Pinpoint the cell where the given text exists, returning its [x, y] midpoint coordinate. 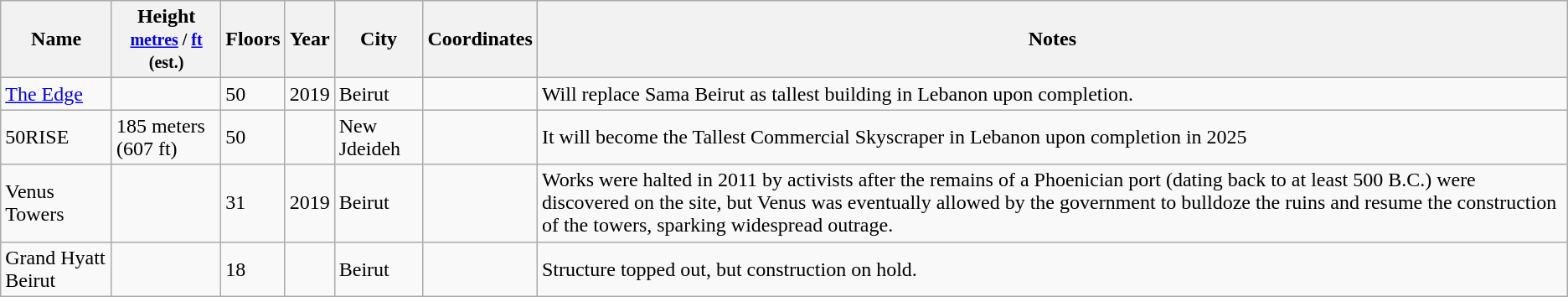
18 [253, 268]
Structure topped out, but construction on hold. [1052, 268]
31 [253, 203]
Heightmetres / ft(est.) [166, 39]
Venus Towers [57, 203]
Notes [1052, 39]
Year [310, 39]
Coordinates [480, 39]
185 meters (607 ft) [166, 138]
50RISE [57, 138]
New Jdeideh [379, 138]
Name [57, 39]
It will become the Tallest Commercial Skyscraper in Lebanon upon completion in 2025 [1052, 138]
City [379, 39]
The Edge [57, 94]
Grand Hyatt Beirut [57, 268]
Will replace Sama Beirut as tallest building in Lebanon upon completion. [1052, 94]
Floors [253, 39]
